Capture the cell that displays the provided text and extract its [x, y] central coordinate. 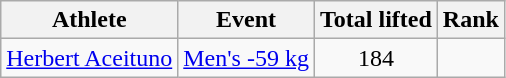
184 [376, 58]
Herbert Aceituno [90, 58]
Rank [470, 20]
Total lifted [376, 20]
Event [246, 20]
Men's -59 kg [246, 58]
Athlete [90, 20]
